Find where the given text appears and provide that cell's center as (X, Y) coordinate. 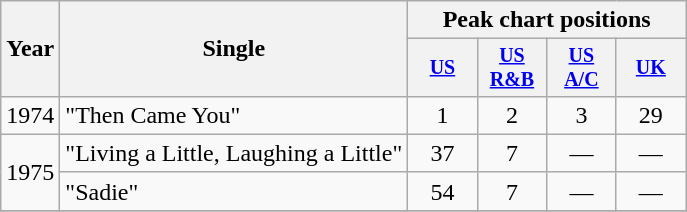
"Living a Little, Laughing a Little" (234, 153)
US (442, 68)
Peak chart positions (547, 20)
29 (650, 115)
UK (650, 68)
USA/C (582, 68)
1975 (30, 172)
"Then Came You" (234, 115)
54 (442, 191)
1974 (30, 115)
3 (582, 115)
2 (512, 115)
1 (442, 115)
"Sadie" (234, 191)
37 (442, 153)
USR&B (512, 68)
Year (30, 49)
Single (234, 49)
